Locate the cell with the specified text and output its (X, Y) center coordinate. 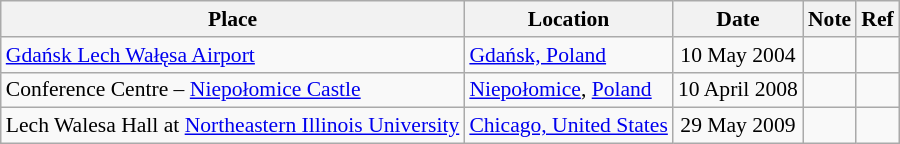
29 May 2009 (738, 126)
Ref (877, 19)
10 April 2008 (738, 90)
Lech Walesa Hall at Northeastern Illinois University (233, 126)
Place (233, 19)
Conference Centre – Niepołomice Castle (233, 90)
Note (830, 19)
Chicago, United States (568, 126)
Date (738, 19)
Location (568, 19)
Gdańsk, Poland (568, 55)
10 May 2004 (738, 55)
Gdańsk Lech Wałęsa Airport (233, 55)
Niepołomice, Poland (568, 90)
